Return the [x, y] coordinate for the center point of the cell that contains the specified text.  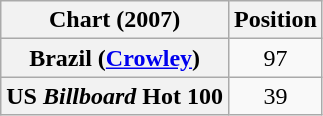
Brazil (Crowley) [115, 58]
39 [276, 96]
Chart (2007) [115, 20]
Position [276, 20]
97 [276, 58]
US Billboard Hot 100 [115, 96]
